Capture the cell that displays the provided text and extract its (X, Y) central coordinate. 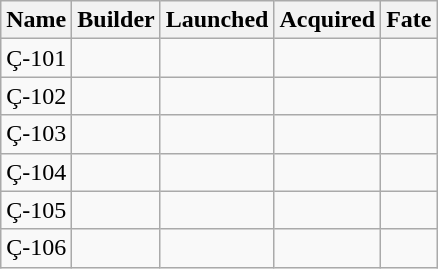
Ç-103 (36, 134)
Fate (409, 20)
Ç-101 (36, 58)
Ç-106 (36, 248)
Builder (116, 20)
Acquired (328, 20)
Launched (217, 20)
Name (36, 20)
Ç-105 (36, 210)
Ç-104 (36, 172)
Ç-102 (36, 96)
